Capture the cell that displays the provided text and extract its [X, Y] central coordinate. 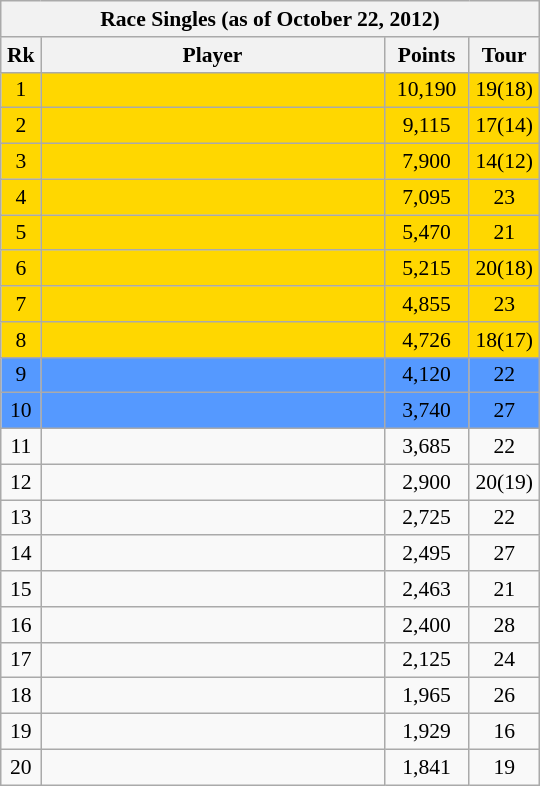
Points [426, 55]
6 [21, 269]
2,125 [426, 660]
14(12) [504, 162]
2 [21, 126]
10,190 [426, 90]
1,841 [426, 767]
4,120 [426, 375]
1,929 [426, 732]
5,470 [426, 233]
7,900 [426, 162]
Tour [504, 55]
10 [21, 411]
3,740 [426, 411]
18(17) [504, 340]
2,900 [426, 482]
1,965 [426, 696]
7,095 [426, 197]
3,685 [426, 447]
24 [504, 660]
Rk [21, 55]
9 [21, 375]
5 [21, 233]
28 [504, 625]
20 [21, 767]
5,215 [426, 269]
4 [21, 197]
11 [21, 447]
2,400 [426, 625]
8 [21, 340]
20(19) [504, 482]
17(14) [504, 126]
7 [21, 304]
26 [504, 696]
Race Singles (as of October 22, 2012) [270, 19]
20(18) [504, 269]
Player [212, 55]
9,115 [426, 126]
18 [21, 696]
4,855 [426, 304]
14 [21, 554]
2,725 [426, 518]
2,495 [426, 554]
4,726 [426, 340]
3 [21, 162]
17 [21, 660]
19(18) [504, 90]
12 [21, 482]
2,463 [426, 589]
1 [21, 90]
13 [21, 518]
15 [21, 589]
